Pinpoint the cell where the given text exists, returning its [X, Y] midpoint coordinate. 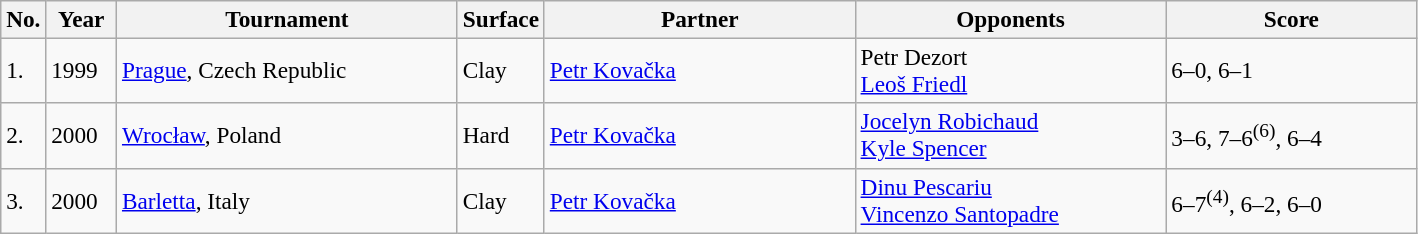
Wrocław, Poland [288, 136]
1. [24, 70]
Dinu Pescariu Vincenzo Santopadre [1010, 200]
3. [24, 200]
No. [24, 19]
Surface [500, 19]
Jocelyn Robichaud Kyle Spencer [1010, 136]
Partner [700, 19]
Prague, Czech Republic [288, 70]
6–7(4), 6–2, 6–0 [1292, 200]
2. [24, 136]
Petr Dezort Leoš Friedl [1010, 70]
Opponents [1010, 19]
Year [82, 19]
Tournament [288, 19]
Barletta, Italy [288, 200]
1999 [82, 70]
3–6, 7–6(6), 6–4 [1292, 136]
Hard [500, 136]
Score [1292, 19]
6–0, 6–1 [1292, 70]
